Pinpoint the cell where the given text exists, returning its [X, Y] midpoint coordinate. 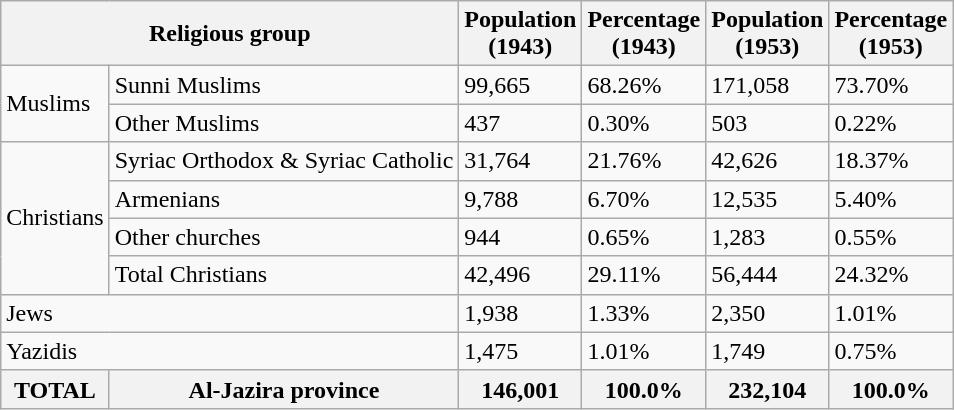
1,475 [520, 351]
1,749 [768, 351]
Syriac Orthodox & Syriac Catholic [284, 161]
146,001 [520, 389]
9,788 [520, 199]
Other churches [284, 237]
73.70% [891, 85]
Total Christians [284, 275]
6.70% [644, 199]
42,496 [520, 275]
Population(1943) [520, 34]
0.30% [644, 123]
Al-Jazira province [284, 389]
Sunni Muslims [284, 85]
31,764 [520, 161]
437 [520, 123]
12,535 [768, 199]
0.75% [891, 351]
Yazidis [230, 351]
18.37% [891, 161]
Population(1953) [768, 34]
42,626 [768, 161]
1.33% [644, 313]
TOTAL [55, 389]
Other Muslims [284, 123]
Percentage(1943) [644, 34]
0.22% [891, 123]
Armenians [284, 199]
24.32% [891, 275]
171,058 [768, 85]
1,938 [520, 313]
Percentage(1953) [891, 34]
56,444 [768, 275]
68.26% [644, 85]
0.65% [644, 237]
99,665 [520, 85]
Christians [55, 218]
Muslims [55, 104]
Jews [230, 313]
2,350 [768, 313]
21.76% [644, 161]
5.40% [891, 199]
Religious group [230, 34]
503 [768, 123]
944 [520, 237]
1,283 [768, 237]
0.55% [891, 237]
29.11% [644, 275]
232,104 [768, 389]
